Return the [x, y] coordinate for the center point of the cell that contains the specified text.  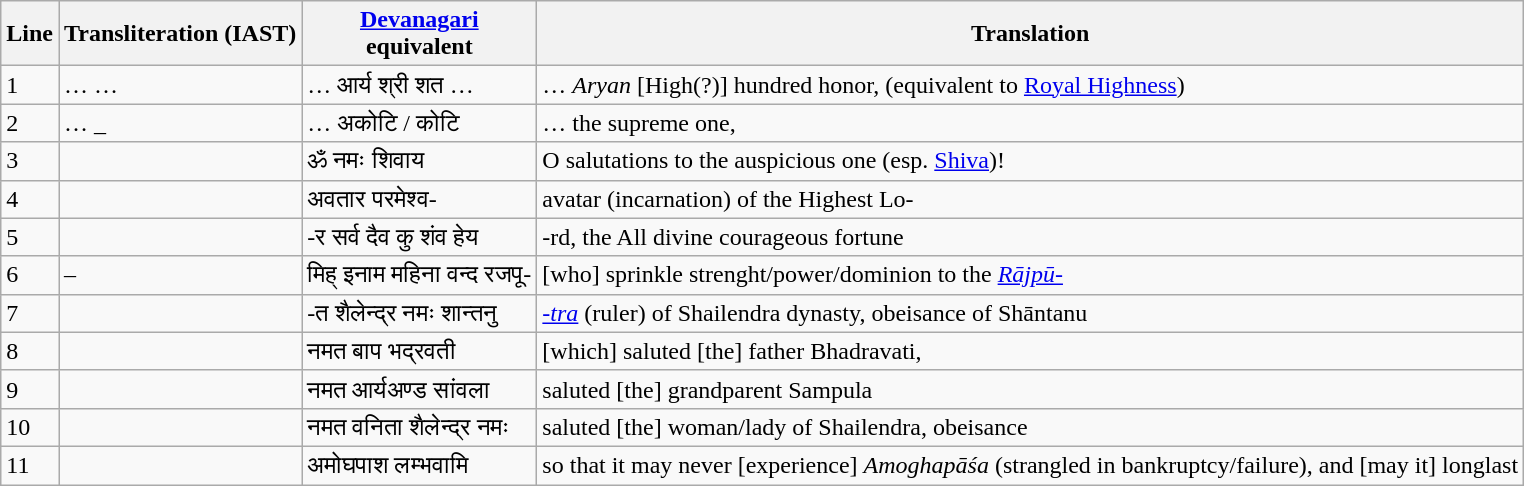
नमत वनिता शैलेन्द्र नमः [420, 427]
11 [30, 465]
Translation [1030, 34]
3 [30, 161]
-tra (ruler) of Shailendra dynasty, obeisance of Shāntanu [1030, 313]
अवतार परमेश्व- [420, 199]
2 [30, 123]
[who] sprinkle strenght/power/dominion to the Rājpū- [1030, 275]
… आर्य श्री शत … [420, 85]
10 [30, 427]
avatar (incarnation) of the Highest Lo- [1030, 199]
5 [30, 237]
8 [30, 351]
मिह् इनाम महिना वन्द रजपू- [420, 275]
ॐ नमः शिवाय [420, 161]
नमत आर्यअण्ड सांवला [420, 389]
… the supreme one, [1030, 123]
Devanagariequivalent [420, 34]
saluted [the] woman/lady of Shailendra, obeisance [1030, 427]
4 [30, 199]
… अकोटि / कोटि [420, 123]
O salutations to the auspicious one (esp. Shiva)! [1030, 161]
… … [180, 85]
6 [30, 275]
नमत बाप भद्रवती [420, 351]
… _ [180, 123]
अमोघपाश लम्भवामि [420, 465]
– [180, 275]
-त शैलेन्द्र नमः शान्तनु [420, 313]
-rd, the All divine courageous fortune [1030, 237]
9 [30, 389]
so that it may never [experience] Amoghapāśa (strangled in bankruptcy/failure), and [may it] longlast [1030, 465]
Line [30, 34]
[which] saluted [the] father Bhadravati, [1030, 351]
… Aryan [High(?)] hundred honor, (equivalent to Royal Highness) [1030, 85]
-र सर्व दैव कु शंव हेय [420, 237]
1 [30, 85]
saluted [the] grandparent Sampula [1030, 389]
7 [30, 313]
Transliteration (IAST) [180, 34]
